For the text-containing cell, return its midpoint in (x, y) coordinate format. 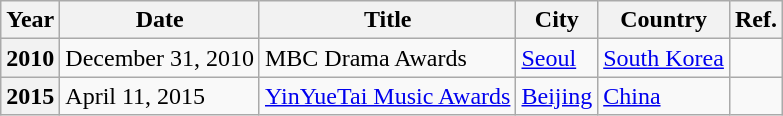
April 11, 2015 (160, 96)
MBC Drama Awards (387, 58)
China (664, 96)
Beijing (557, 96)
South Korea (664, 58)
Year (30, 20)
Country (664, 20)
Seoul (557, 58)
December 31, 2010 (160, 58)
Title (387, 20)
2015 (30, 96)
City (557, 20)
YinYueTai Music Awards (387, 96)
Date (160, 20)
Ref. (756, 20)
2010 (30, 58)
